Find where the given text appears and provide that cell's center as [X, Y] coordinate. 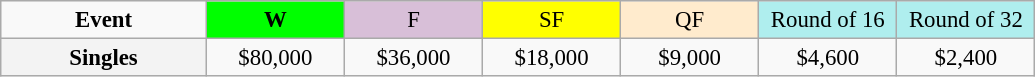
$36,000 [413, 58]
SF [552, 20]
QF [690, 20]
Round of 32 [966, 20]
$2,400 [966, 58]
F [413, 20]
Event [104, 20]
$4,600 [828, 58]
$9,000 [690, 58]
Round of 16 [828, 20]
Singles [104, 58]
W [275, 20]
$18,000 [552, 58]
$80,000 [275, 58]
